Capture the cell that displays the provided text and extract its (x, y) central coordinate. 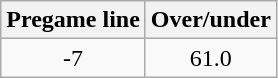
Over/under (210, 20)
Pregame line (74, 20)
61.0 (210, 58)
-7 (74, 58)
